Capture the cell that displays the provided text and extract its [x, y] central coordinate. 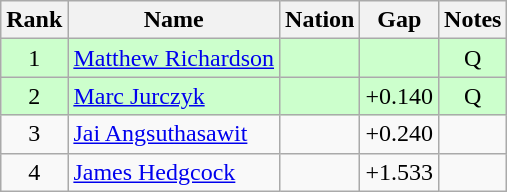
Rank [34, 20]
Matthew Richardson [174, 58]
3 [34, 134]
Notes [473, 20]
+1.533 [400, 172]
4 [34, 172]
Jai Angsuthasawit [174, 134]
2 [34, 96]
+0.140 [400, 96]
1 [34, 58]
James Hedgcock [174, 172]
Marc Jurczyk [174, 96]
+0.240 [400, 134]
Nation [320, 20]
Gap [400, 20]
Name [174, 20]
